Identify which cell holds the provided text, then report its [X, Y] central coordinate. 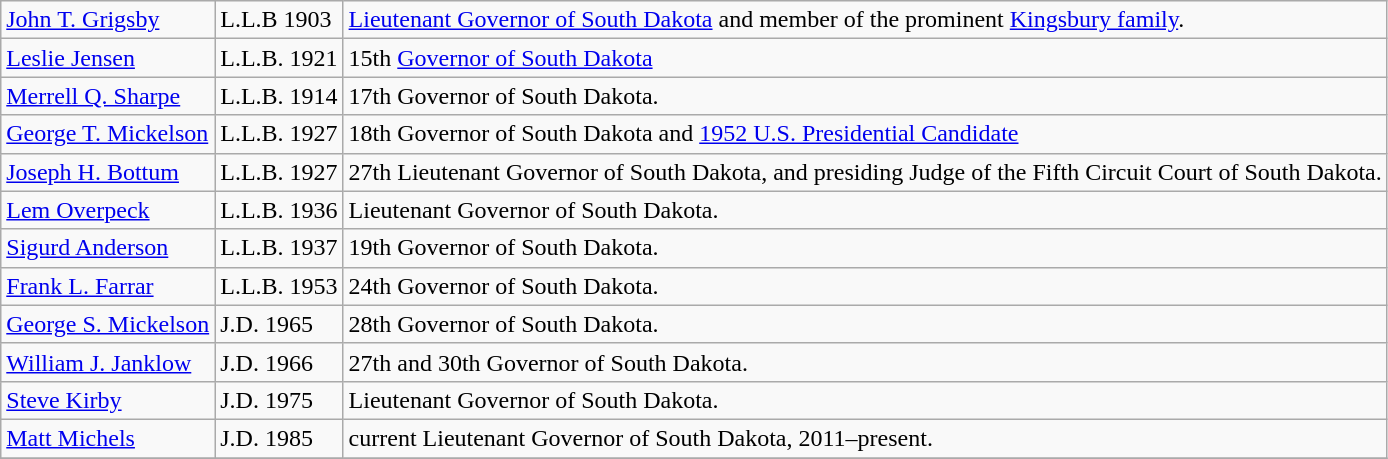
John T. Grigsby [108, 20]
current Lieutenant Governor of South Dakota, 2011–present. [865, 438]
L.L.B 1903 [279, 20]
Matt Michels [108, 438]
28th Governor of South Dakota. [865, 324]
Lieutenant Governor of South Dakota and member of the prominent Kingsbury family. [865, 20]
L.L.B. 1937 [279, 248]
Leslie Jensen [108, 58]
William J. Janklow [108, 362]
George T. Mickelson [108, 134]
J.D. 1975 [279, 400]
Merrell Q. Sharpe [108, 96]
L.L.B. 1914 [279, 96]
J.D. 1985 [279, 438]
18th Governor of South Dakota and 1952 U.S. Presidential Candidate [865, 134]
Lem Overpeck [108, 210]
Steve Kirby [108, 400]
L.L.B. 1921 [279, 58]
27th Lieutenant Governor of South Dakota, and presiding Judge of the Fifth Circuit Court of South Dakota. [865, 172]
J.D. 1965 [279, 324]
17th Governor of South Dakota. [865, 96]
L.L.B. 1953 [279, 286]
Frank L. Farrar [108, 286]
Sigurd Anderson [108, 248]
15th Governor of South Dakota [865, 58]
19th Governor of South Dakota. [865, 248]
L.L.B. 1936 [279, 210]
Joseph H. Bottum [108, 172]
24th Governor of South Dakota. [865, 286]
27th and 30th Governor of South Dakota. [865, 362]
J.D. 1966 [279, 362]
George S. Mickelson [108, 324]
